Detect which cell encompasses the target text, then output its [x, y] center coordinate. 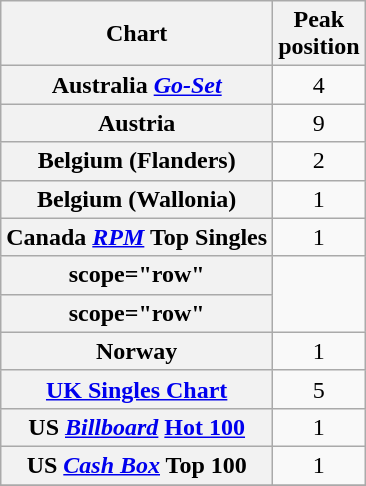
Norway [137, 351]
US Cash Box Top 100 [137, 465]
9 [319, 123]
Chart [137, 34]
Canada RPM Top Singles [137, 237]
Peak position [319, 34]
Belgium (Flanders) [137, 161]
UK Singles Chart [137, 389]
US Billboard Hot 100 [137, 427]
Belgium (Wallonia) [137, 199]
Austria [137, 123]
2 [319, 161]
Australia Go-Set [137, 85]
4 [319, 85]
5 [319, 389]
